Identify which cell holds the provided text, then report its [x, y] central coordinate. 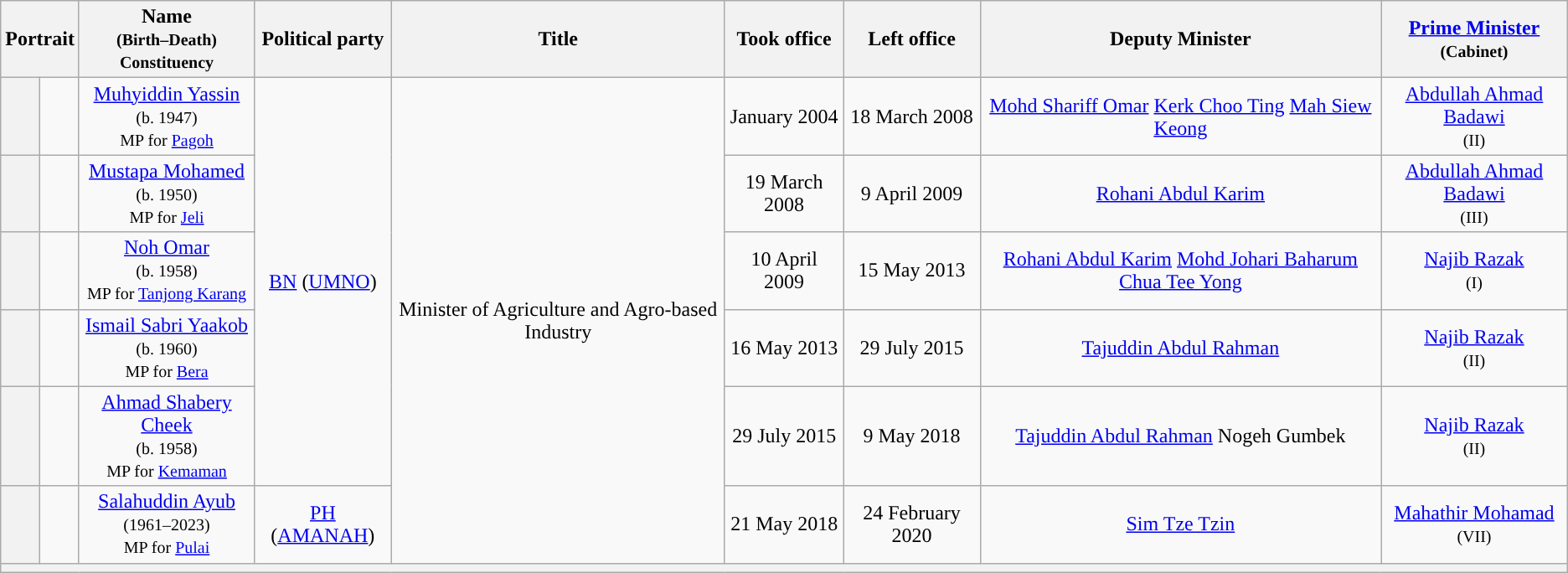
Mohd Shariff Omar Kerk Choo Ting Mah Siew Keong [1181, 116]
Deputy Minister [1181, 39]
Minister of Agriculture and Agro-based Industry [558, 320]
Left office [911, 39]
15 May 2013 [911, 271]
10 April 2009 [784, 271]
19 March 2008 [784, 194]
Abdullah Ahmad Badawi(III) [1474, 194]
24 February 2020 [911, 524]
Title [558, 39]
Najib Razak(I) [1474, 271]
9 May 2018 [911, 436]
Sim Tze Tzin [1181, 524]
Ahmad Shabery Cheek(b. 1958)MP for Kemaman [166, 436]
Prime Minister(Cabinet) [1474, 39]
9 April 2009 [911, 194]
21 May 2018 [784, 524]
Mahathir Mohamad(VII) [1474, 524]
Noh Omar(b. 1958)MP for Tanjong Karang [166, 271]
Tajuddin Abdul Rahman [1181, 348]
Abdullah Ahmad Badawi(II) [1474, 116]
Tajuddin Abdul Rahman Nogeh Gumbek [1181, 436]
18 March 2008 [911, 116]
Political party [323, 39]
Name(Birth–Death)Constituency [166, 39]
Ismail Sabri Yaakob(b. 1960)MP for Bera [166, 348]
PH (AMANAH) [323, 524]
January 2004 [784, 116]
Rohani Abdul Karim [1181, 194]
Portrait [40, 39]
Mustapa Mohamed(b. 1950)MP for Jeli [166, 194]
Rohani Abdul Karim Mohd Johari Baharum Chua Tee Yong [1181, 271]
BN (UMNO) [323, 281]
Took office [784, 39]
16 May 2013 [784, 348]
Salahuddin Ayub(1961–2023)MP for Pulai [166, 524]
Muhyiddin Yassin(b. 1947)MP for Pagoh [166, 116]
